Identify which cell holds the provided text, then report its [x, y] central coordinate. 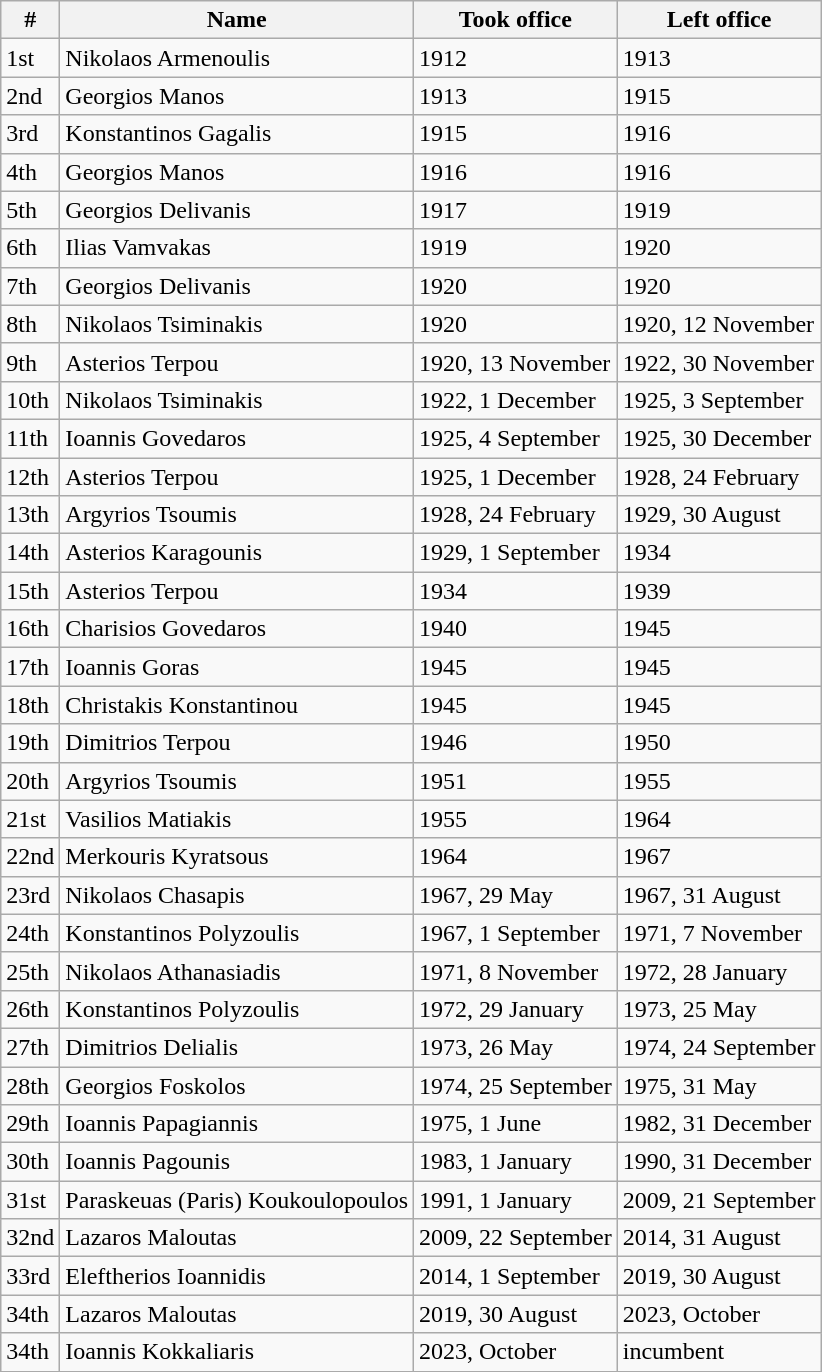
Dimitrios Terpou [237, 743]
1950 [719, 743]
2014, 1 September [516, 1276]
# [30, 20]
17th [30, 667]
27th [30, 1047]
Ioannis Papagiannis [237, 1124]
Eleftherios Ioannidis [237, 1276]
1975, 31 May [719, 1085]
1971, 7 November [719, 933]
25th [30, 971]
1967 [719, 857]
7th [30, 286]
1990, 31 December [719, 1162]
1967, 1 September [516, 933]
9th [30, 362]
23rd [30, 895]
26th [30, 1009]
Merkouris Kyratsous [237, 857]
28th [30, 1085]
1922, 30 November [719, 362]
1991, 1 January [516, 1200]
11th [30, 438]
Konstantinos Gagalis [237, 134]
1925, 4 September [516, 438]
1971, 8 November [516, 971]
1951 [516, 781]
1972, 28 January [719, 971]
Took office [516, 20]
1925, 3 September [719, 400]
Ioannis Kokkaliaris [237, 1352]
1967, 29 May [516, 895]
Nikolaos Armenoulis [237, 58]
Georgios Foskolos [237, 1085]
12th [30, 477]
13th [30, 515]
1940 [516, 629]
20th [30, 781]
15th [30, 591]
Vasilios Matiakis [237, 819]
31st [30, 1200]
Paraskeuas (Paris) Koukoulopoulos [237, 1200]
1973, 26 May [516, 1047]
32nd [30, 1238]
1975, 1 June [516, 1124]
3rd [30, 134]
Ioannis Goras [237, 667]
29th [30, 1124]
Nikolaos Chasapis [237, 895]
5th [30, 210]
Asterios Karagounis [237, 553]
1929, 30 August [719, 515]
1939 [719, 591]
Ilias Vamvakas [237, 248]
1946 [516, 743]
16th [30, 629]
19th [30, 743]
8th [30, 324]
10th [30, 400]
21st [30, 819]
Ioannis Govedaros [237, 438]
2009, 21 September [719, 1200]
Left office [719, 20]
2nd [30, 96]
Nikolaos Athanasiadis [237, 971]
Dimitrios Delialis [237, 1047]
1917 [516, 210]
1967, 31 August [719, 895]
1982, 31 December [719, 1124]
Ioannis Pagounis [237, 1162]
18th [30, 705]
1920, 12 November [719, 324]
Christakis Konstantinou [237, 705]
2014, 31 August [719, 1238]
1983, 1 January [516, 1162]
22nd [30, 857]
incumbent [719, 1352]
1973, 25 May [719, 1009]
1974, 24 September [719, 1047]
1920, 13 November [516, 362]
Name [237, 20]
1925, 30 December [719, 438]
6th [30, 248]
4th [30, 172]
2009, 22 September [516, 1238]
30th [30, 1162]
1925, 1 December [516, 477]
24th [30, 933]
1929, 1 September [516, 553]
1912 [516, 58]
1974, 25 September [516, 1085]
1st [30, 58]
14th [30, 553]
Charisios Govedaros [237, 629]
33rd [30, 1276]
1972, 29 January [516, 1009]
1922, 1 December [516, 400]
